Output the (x, y) coordinate of the center of the cell containing the given text.  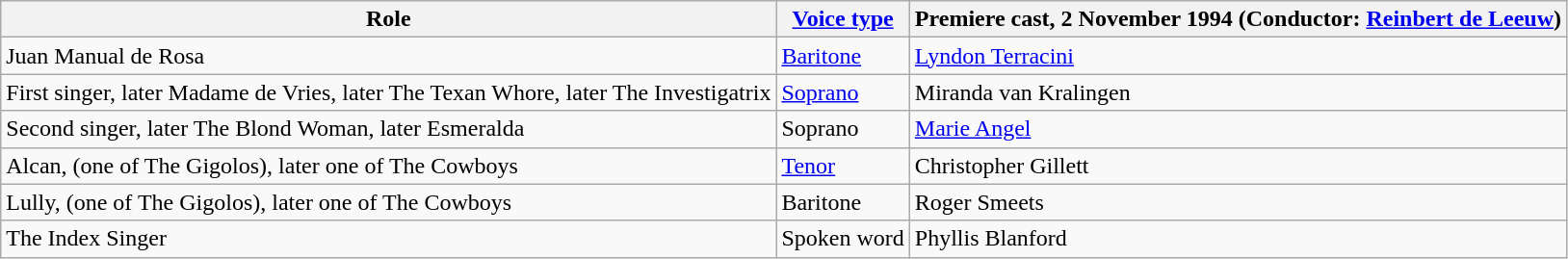
Marie Angel (1238, 129)
Role (389, 19)
Miranda van Kralingen (1238, 92)
Second singer, later The Blond Woman, later Esmeralda (389, 129)
Premiere cast, 2 November 1994 (Conductor: Reinbert de Leeuw) (1238, 19)
Juan Manual de Rosa (389, 56)
Christopher Gillett (1238, 166)
Tenor (843, 166)
Alcan, (one of The Gigolos), later one of The Cowboys (389, 166)
First singer, later Madame de Vries, later The Texan Whore, later The Investigatrix (389, 92)
The Index Singer (389, 239)
Phyllis Blanford (1238, 239)
Voice type (843, 19)
Spoken word (843, 239)
Roger Smeets (1238, 202)
Lyndon Terracini (1238, 56)
Lully, (one of The Gigolos), later one of The Cowboys (389, 202)
